Find where the given text appears and provide that cell's center as (X, Y) coordinate. 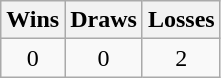
Wins (33, 20)
2 (181, 58)
Draws (104, 20)
Losses (181, 20)
